Capture the cell that displays the provided text and extract its [X, Y] central coordinate. 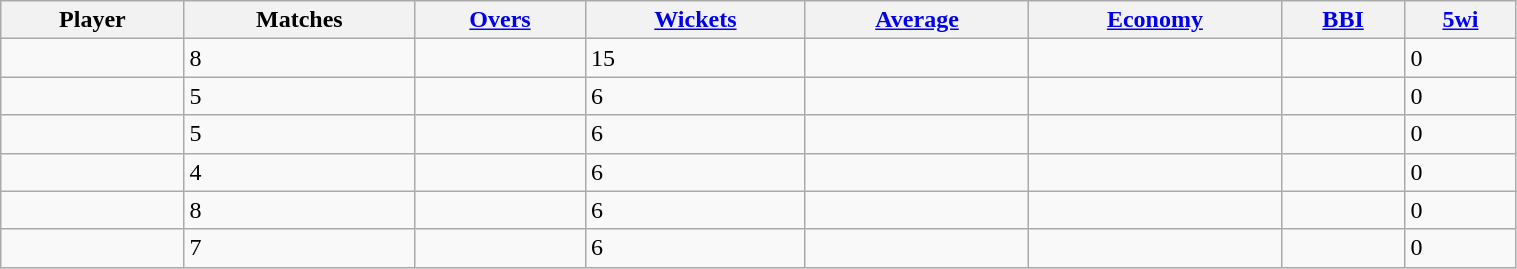
4 [300, 172]
Overs [500, 20]
Matches [300, 20]
7 [300, 248]
BBI [1343, 20]
15 [695, 58]
Player [92, 20]
5wi [1460, 20]
Average [916, 20]
Wickets [695, 20]
Economy [1156, 20]
